Find where the given text appears and provide that cell's center as (X, Y) coordinate. 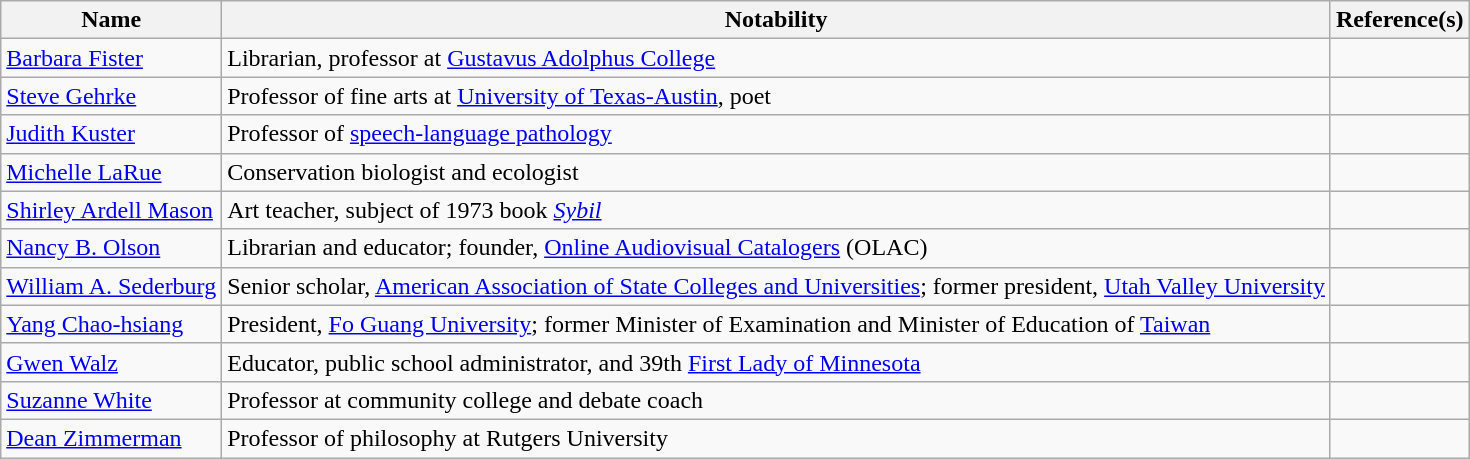
Steve Gehrke (112, 96)
Shirley Ardell Mason (112, 210)
William A. Sederburg (112, 286)
Professor of speech-language pathology (776, 134)
Dean Zimmerman (112, 438)
Professor at community college and debate coach (776, 400)
Name (112, 20)
Librarian, professor at Gustavus Adolphus College (776, 58)
Senior scholar, American Association of State Colleges and Universities; former president, Utah Valley University (776, 286)
Michelle LaRue (112, 172)
Notability (776, 20)
Librarian and educator; founder, Online Audiovisual Catalogers (OLAC) (776, 248)
Professor of fine arts at University of Texas-Austin, poet (776, 96)
Reference(s) (1400, 20)
Educator, public school administrator, and 39th First Lady of Minnesota (776, 362)
Conservation biologist and ecologist (776, 172)
President, Fo Guang University; former Minister of Examination and Minister of Education of Taiwan (776, 324)
Art teacher, subject of 1973 book Sybil (776, 210)
Suzanne White (112, 400)
Gwen Walz (112, 362)
Yang Chao-hsiang (112, 324)
Nancy B. Olson (112, 248)
Barbara Fister (112, 58)
Judith Kuster (112, 134)
Professor of philosophy at Rutgers University (776, 438)
